Locate the cell with the specified text and output its (X, Y) center coordinate. 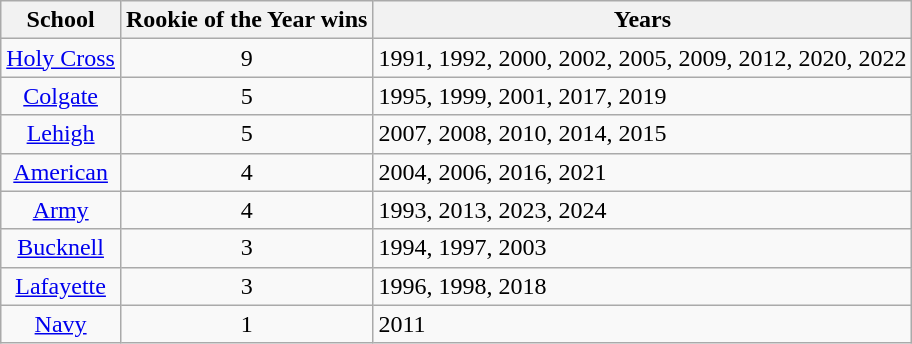
9 (246, 58)
Years (642, 20)
Colgate (61, 96)
American (61, 172)
Holy Cross (61, 58)
1993, 2013, 2023, 2024 (642, 210)
1996, 1998, 2018 (642, 286)
Rookie of the Year wins (246, 20)
Bucknell (61, 248)
Navy (61, 324)
1991, 1992, 2000, 2002, 2005, 2009, 2012, 2020, 2022 (642, 58)
1994, 1997, 2003 (642, 248)
School (61, 20)
2004, 2006, 2016, 2021 (642, 172)
1995, 1999, 2001, 2017, 2019 (642, 96)
Army (61, 210)
2011 (642, 324)
1 (246, 324)
2007, 2008, 2010, 2014, 2015 (642, 134)
Lafayette (61, 286)
Lehigh (61, 134)
